Find where the given text appears and provide that cell's center as (X, Y) coordinate. 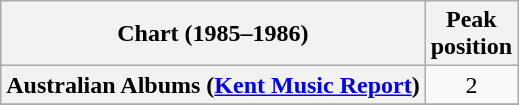
Chart (1985–1986) (213, 34)
Australian Albums (Kent Music Report) (213, 85)
Peakposition (471, 34)
2 (471, 85)
